Search for the cell housing the specified text and yield its [X, Y] center coordinate. 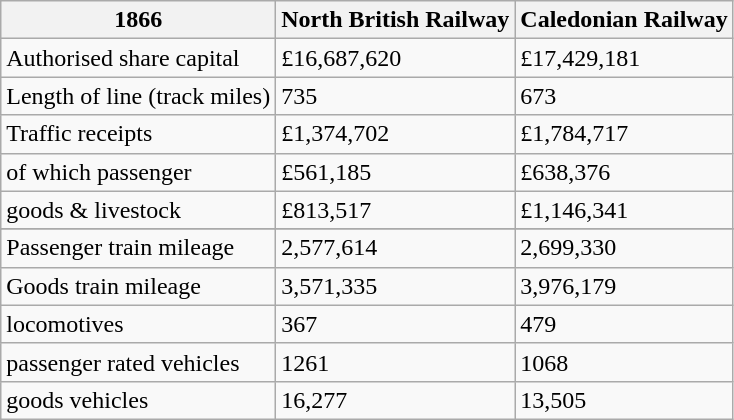
£17,429,181 [624, 58]
Length of line (track miles) [138, 96]
£638,376 [624, 172]
£1,374,702 [396, 134]
goods & livestock [138, 210]
735 [396, 96]
3,976,179 [624, 286]
£16,687,620 [396, 58]
locomotives [138, 324]
673 [624, 96]
13,505 [624, 400]
North British Railway [396, 20]
Goods train mileage [138, 286]
£1,784,717 [624, 134]
2,577,614 [396, 248]
Traffic receipts [138, 134]
16,277 [396, 400]
£813,517 [396, 210]
367 [396, 324]
£561,185 [396, 172]
passenger rated vehicles [138, 362]
3,571,335 [396, 286]
1068 [624, 362]
1261 [396, 362]
Caledonian Railway [624, 20]
2,699,330 [624, 248]
1866 [138, 20]
Authorised share capital [138, 58]
479 [624, 324]
goods vehicles [138, 400]
Passenger train mileage [138, 248]
£1,146,341 [624, 210]
of which passenger [138, 172]
